Determine the (x, y) coordinate at the center of the cell enclosing the given text.  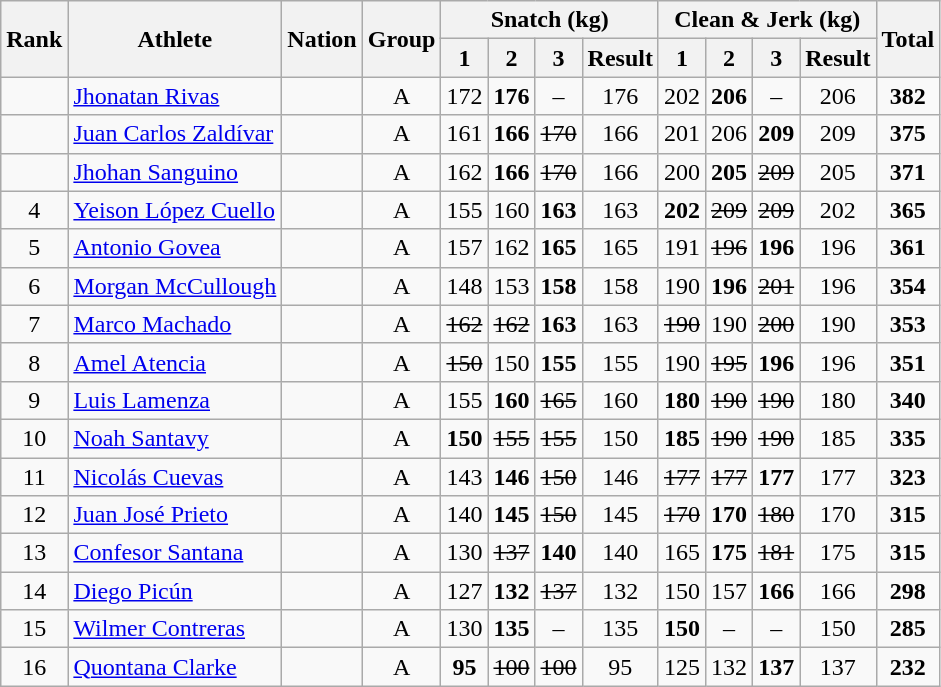
4 (34, 210)
Quontana Clarke (175, 667)
335 (908, 438)
382 (908, 96)
351 (908, 362)
181 (776, 553)
7 (34, 324)
11 (34, 477)
153 (512, 286)
285 (908, 629)
Juan José Prieto (175, 515)
143 (464, 477)
298 (908, 591)
12 (34, 515)
Confesor Santana (175, 553)
Antonio Govea (175, 248)
Marco Machado (175, 324)
375 (908, 134)
14 (34, 591)
Clean & Jerk (kg) (767, 20)
Juan Carlos Zaldívar (175, 134)
Nation (322, 39)
Jhonatan Rivas (175, 96)
323 (908, 477)
Group (402, 39)
125 (682, 667)
Morgan McCullough (175, 286)
172 (464, 96)
Yeison López Cuello (175, 210)
365 (908, 210)
Rank (34, 39)
191 (682, 248)
Amel Atencia (175, 362)
6 (34, 286)
10 (34, 438)
Jhohan Sanguino (175, 172)
161 (464, 134)
13 (34, 553)
232 (908, 667)
Athlete (175, 39)
354 (908, 286)
371 (908, 172)
340 (908, 400)
Nicolás Cuevas (175, 477)
195 (730, 362)
Snatch (kg) (550, 20)
361 (908, 248)
Diego Picún (175, 591)
15 (34, 629)
127 (464, 591)
Wilmer Contreras (175, 629)
148 (464, 286)
8 (34, 362)
Noah Santavy (175, 438)
353 (908, 324)
Luis Lamenza (175, 400)
5 (34, 248)
9 (34, 400)
Total (908, 39)
16 (34, 667)
